Locate the cell with the specified text and output its [X, Y] center coordinate. 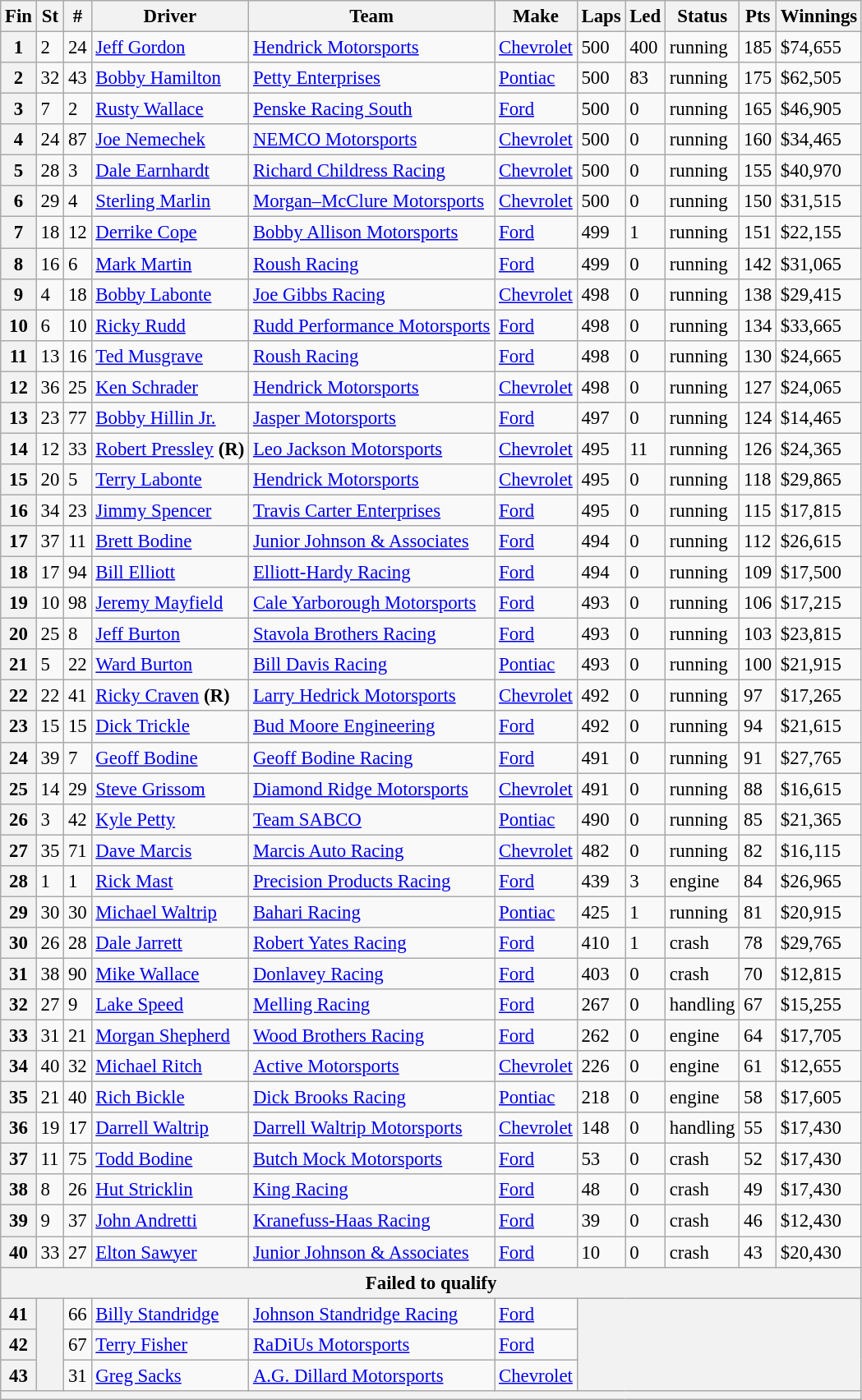
148 [602, 1128]
RaDiUs Motorsports [371, 1344]
$22,155 [819, 233]
Led [646, 16]
88 [758, 789]
Rudd Performance Motorsports [371, 325]
Laps [602, 16]
Leo Jackson Motorsports [371, 449]
Morgan Shepherd [170, 1036]
46 [758, 1221]
Robert Pressley (R) [170, 449]
482 [602, 850]
70 [758, 974]
Michael Ritch [170, 1066]
81 [758, 912]
118 [758, 480]
A.G. Dillard Motorsports [371, 1375]
$14,465 [819, 418]
$15,255 [819, 1005]
Greg Sacks [170, 1375]
84 [758, 882]
Todd Bodine [170, 1159]
Cale Yarborough Motorsports [371, 603]
Dick Brooks Racing [371, 1098]
Jasper Motorsports [371, 418]
$26,615 [819, 541]
Kyle Petty [170, 819]
185 [758, 48]
103 [758, 634]
Elton Sawyer [170, 1252]
$31,515 [819, 201]
Joe Gibbs Racing [371, 294]
$23,815 [819, 634]
490 [602, 819]
Rick Mast [170, 882]
87 [77, 140]
Lake Speed [170, 1005]
$21,915 [819, 665]
150 [758, 201]
Fin [19, 16]
Elliott-Hardy Racing [371, 573]
127 [758, 387]
Stavola Brothers Racing [371, 634]
Michael Waltrip [170, 912]
138 [758, 294]
Bill Davis Racing [371, 665]
Team [371, 16]
439 [602, 882]
Geoff Bodine [170, 758]
Terry Fisher [170, 1344]
$62,505 [819, 78]
97 [758, 696]
Steve Grissom [170, 789]
$33,665 [819, 325]
Bobby Hamilton [170, 78]
115 [758, 510]
$20,915 [819, 912]
Bobby Labonte [170, 294]
Jimmy Spencer [170, 510]
Penske Racing South [371, 109]
Terry Labonte [170, 480]
$29,415 [819, 294]
$24,065 [819, 387]
124 [758, 418]
$27,765 [819, 758]
Precision Products Racing [371, 882]
Melling Racing [371, 1005]
49 [758, 1190]
Richard Childress Racing [371, 171]
Geoff Bodine Racing [371, 758]
Rich Bickle [170, 1098]
Rusty Wallace [170, 109]
61 [758, 1066]
160 [758, 140]
165 [758, 109]
109 [758, 573]
John Andretti [170, 1221]
Bahari Racing [371, 912]
Larry Hedrick Motorsports [371, 696]
$29,865 [819, 480]
151 [758, 233]
130 [758, 356]
126 [758, 449]
Jeff Gordon [170, 48]
Winnings [819, 16]
Hut Stricklin [170, 1190]
Morgan–McClure Motorsports [371, 201]
$34,465 [819, 140]
Bobby Allison Motorsports [371, 233]
$46,905 [819, 109]
48 [602, 1190]
Team SABCO [371, 819]
Dale Jarrett [170, 943]
$24,365 [819, 449]
Butch Mock Motorsports [371, 1159]
100 [758, 665]
497 [602, 418]
58 [758, 1098]
55 [758, 1128]
Petty Enterprises [371, 78]
267 [602, 1005]
$26,965 [819, 882]
Ricky Craven (R) [170, 696]
82 [758, 850]
85 [758, 819]
Ted Musgrave [170, 356]
142 [758, 264]
262 [602, 1036]
75 [77, 1159]
66 [77, 1314]
$17,705 [819, 1036]
$17,500 [819, 573]
134 [758, 325]
Jeremy Mayfield [170, 603]
Bud Moore Engineering [371, 727]
226 [602, 1066]
112 [758, 541]
410 [602, 943]
King Racing [371, 1190]
$20,430 [819, 1252]
155 [758, 171]
Dale Earnhardt [170, 171]
Bobby Hillin Jr. [170, 418]
Diamond Ridge Motorsports [371, 789]
Bill Elliott [170, 573]
Johnson Standridge Racing [371, 1314]
Kranefuss-Haas Racing [371, 1221]
Darrell Waltrip Motorsports [371, 1128]
Jeff Burton [170, 634]
Status [702, 16]
$17,265 [819, 696]
83 [646, 78]
Pts [758, 16]
$12,655 [819, 1066]
Dick Trickle [170, 727]
Sterling Marlin [170, 201]
$40,970 [819, 171]
77 [77, 418]
Darrell Waltrip [170, 1128]
400 [646, 48]
Joe Nemechek [170, 140]
$29,765 [819, 943]
Robert Yates Racing [371, 943]
Derrike Cope [170, 233]
218 [602, 1098]
$12,430 [819, 1221]
$16,615 [819, 789]
Ricky Rudd [170, 325]
$16,115 [819, 850]
90 [77, 974]
71 [77, 850]
NEMCO Motorsports [371, 140]
$17,215 [819, 603]
Make [536, 16]
$24,665 [819, 356]
Driver [170, 16]
Marcis Auto Racing [371, 850]
$31,065 [819, 264]
Donlavey Racing [371, 974]
64 [758, 1036]
52 [758, 1159]
91 [758, 758]
Failed to qualify [431, 1283]
$21,365 [819, 819]
Ward Burton [170, 665]
78 [758, 943]
175 [758, 78]
403 [602, 974]
$17,815 [819, 510]
$12,815 [819, 974]
St [49, 16]
$21,615 [819, 727]
Mark Martin [170, 264]
Dave Marcis [170, 850]
$74,655 [819, 48]
Wood Brothers Racing [371, 1036]
Ken Schrader [170, 387]
$17,605 [819, 1098]
Brett Bodine [170, 541]
106 [758, 603]
Billy Standridge [170, 1314]
53 [602, 1159]
98 [77, 603]
425 [602, 912]
Travis Carter Enterprises [371, 510]
# [77, 16]
Active Motorsports [371, 1066]
Mike Wallace [170, 974]
